Pinpoint the cell where the given text exists, returning its [x, y] midpoint coordinate. 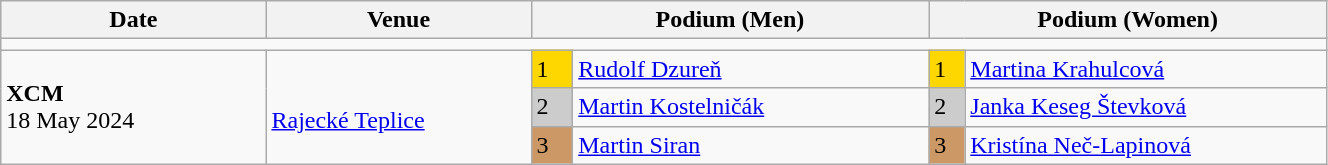
Martina Krahulcová [1146, 69]
Date [134, 20]
Rudolf Dzureň [751, 69]
XCM 18 May 2024 [134, 107]
Janka Keseg Števková [1146, 107]
Venue [398, 20]
Podium (Men) [730, 20]
Martin Kostelničák [751, 107]
Kristína Neč-Lapinová [1146, 145]
Rajecké Teplice [398, 107]
Martin Siran [751, 145]
Podium (Women) [1128, 20]
